Determine the [x, y] coordinate at the center of the cell enclosing the given text.  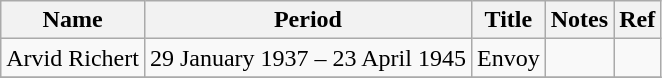
Period [308, 20]
Envoy [508, 58]
Name [73, 20]
Notes [579, 20]
29 January 1937 – 23 April 1945 [308, 58]
Title [508, 20]
Arvid Richert [73, 58]
Ref [638, 20]
